Return [x, y] of the center of cell containing provided text 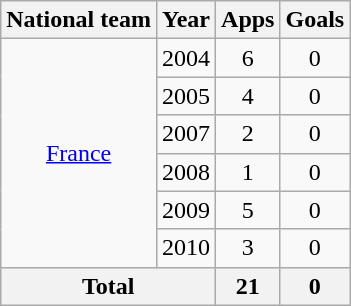
1 [248, 172]
2004 [186, 58]
2010 [186, 248]
2009 [186, 210]
6 [248, 58]
2008 [186, 172]
National team [79, 20]
2 [248, 134]
4 [248, 96]
Apps [248, 20]
21 [248, 286]
Goals [315, 20]
France [79, 153]
Total [108, 286]
5 [248, 210]
2005 [186, 96]
3 [248, 248]
2007 [186, 134]
Year [186, 20]
